Find where the given text appears and provide that cell's center as (x, y) coordinate. 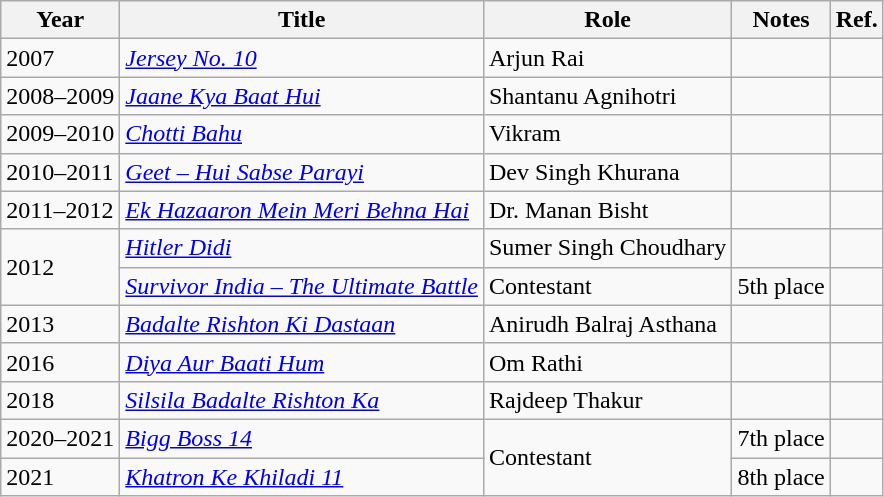
Om Rathi (607, 362)
2009–2010 (60, 134)
2018 (60, 400)
2020–2021 (60, 438)
2012 (60, 267)
2007 (60, 58)
Hitler Didi (302, 248)
2011–2012 (60, 210)
Role (607, 20)
2010–2011 (60, 172)
2013 (60, 324)
Notes (781, 20)
Shantanu Agnihotri (607, 96)
Khatron Ke Khiladi 11 (302, 477)
2008–2009 (60, 96)
Bigg Boss 14 (302, 438)
Vikram (607, 134)
2016 (60, 362)
Dr. Manan Bisht (607, 210)
Geet – Hui Sabse Parayi (302, 172)
Chotti Bahu (302, 134)
Jaane Kya Baat Hui (302, 96)
Dev Singh Khurana (607, 172)
Arjun Rai (607, 58)
Title (302, 20)
5th place (781, 286)
Ek Hazaaron Mein Meri Behna Hai (302, 210)
Survivor India – The Ultimate Battle (302, 286)
Silsila Badalte Rishton Ka (302, 400)
Badalte Rishton Ki Dastaan (302, 324)
Sumer Singh Choudhary (607, 248)
Jersey No. 10 (302, 58)
Diya Aur Baati Hum (302, 362)
Rajdeep Thakur (607, 400)
Year (60, 20)
8th place (781, 477)
Anirudh Balraj Asthana (607, 324)
7th place (781, 438)
2021 (60, 477)
Ref. (856, 20)
